Identify which cell holds the provided text, then report its (X, Y) central coordinate. 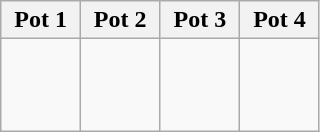
Pot 4 (280, 20)
Pot 3 (200, 20)
Pot 1 (41, 20)
Pot 2 (120, 20)
